Return [x, y] of the center of cell containing provided text 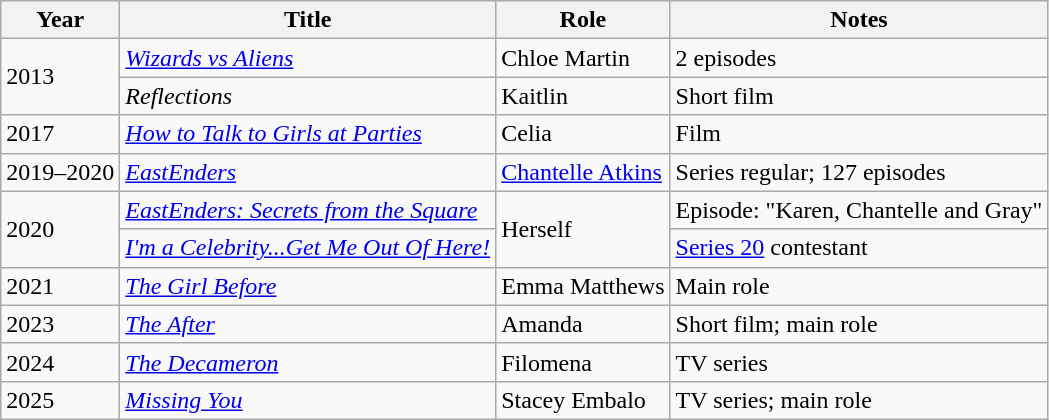
2019–2020 [60, 172]
Celia [583, 134]
Film [859, 134]
2 episodes [859, 58]
The Girl Before [308, 286]
Year [60, 20]
The Decameron [308, 362]
The After [308, 324]
Wizards vs Aliens [308, 58]
2023 [60, 324]
2017 [60, 134]
Notes [859, 20]
Main role [859, 286]
TV series [859, 362]
EastEnders [308, 172]
TV series; main role [859, 400]
Reflections [308, 96]
Herself [583, 229]
Role [583, 20]
Chloe Martin [583, 58]
Missing You [308, 400]
Emma Matthews [583, 286]
Kaitlin [583, 96]
2025 [60, 400]
2020 [60, 229]
Short film; main role [859, 324]
2024 [60, 362]
2021 [60, 286]
Chantelle Atkins [583, 172]
I'm a Celebrity...Get Me Out Of Here! [308, 248]
EastEnders: Secrets from the Square [308, 210]
Stacey Embalo [583, 400]
Short film [859, 96]
Filomena [583, 362]
2013 [60, 77]
Series 20 contestant [859, 248]
Amanda [583, 324]
Episode: "Karen, Chantelle and Gray" [859, 210]
Title [308, 20]
How to Talk to Girls at Parties [308, 134]
Series regular; 127 episodes [859, 172]
